Search for the cell housing the specified text and yield its [x, y] center coordinate. 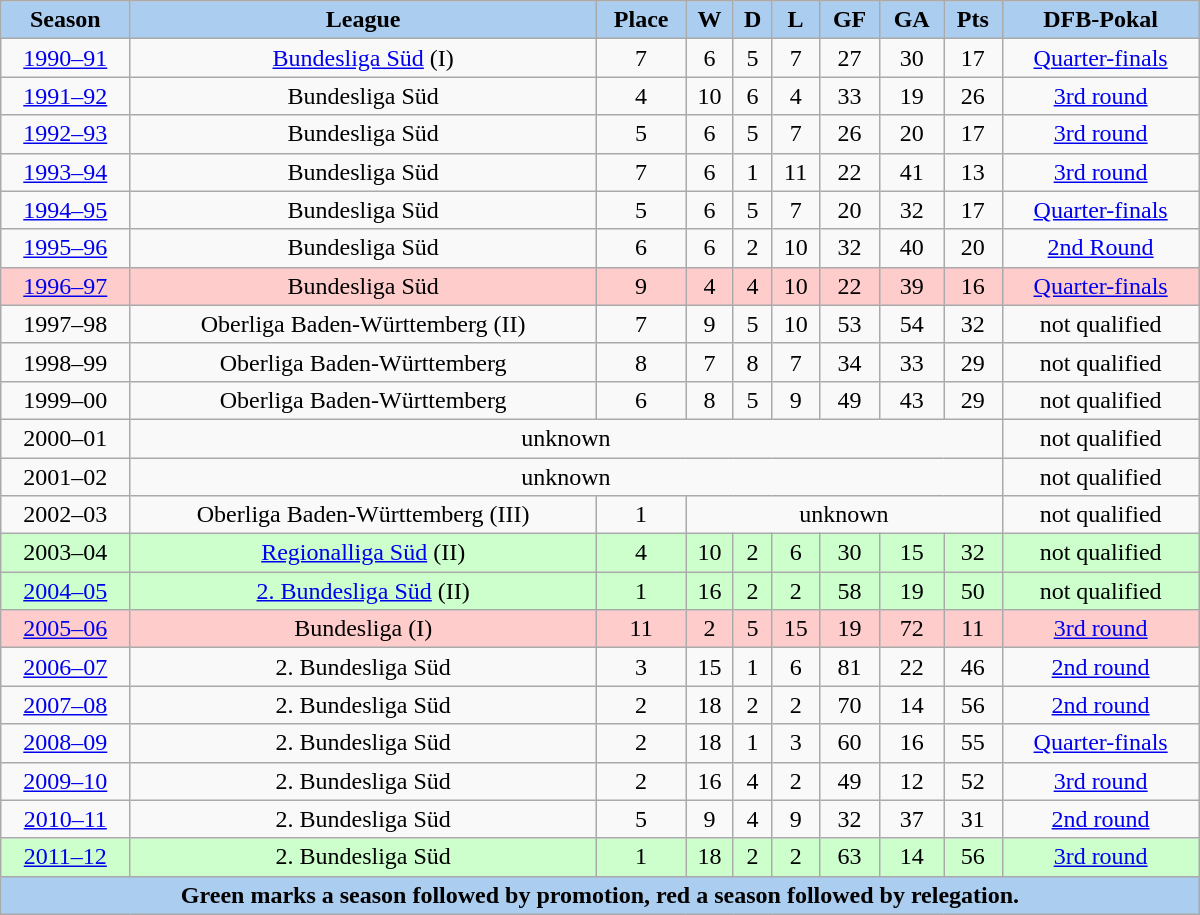
2010–11 [66, 819]
34 [849, 362]
50 [973, 591]
1990–91 [66, 58]
2005–06 [66, 629]
Oberliga Baden-Württemberg (III) [364, 515]
2011–12 [66, 857]
72 [912, 629]
31 [973, 819]
1995–96 [66, 248]
1997–98 [66, 324]
Place [642, 20]
58 [849, 591]
81 [849, 667]
Oberliga Baden-Württemberg (II) [364, 324]
60 [849, 743]
DFB-Pokal [1100, 20]
2004–05 [66, 591]
2009–10 [66, 781]
1992–93 [66, 134]
2007–08 [66, 705]
2006–07 [66, 667]
53 [849, 324]
13 [973, 172]
W [710, 20]
37 [912, 819]
39 [912, 286]
D [752, 20]
52 [973, 781]
2. Bundesliga Süd (II) [364, 591]
League [364, 20]
41 [912, 172]
Pts [973, 20]
Bundesliga Süd (I) [364, 58]
40 [912, 248]
L [796, 20]
46 [973, 667]
1994–95 [66, 210]
GF [849, 20]
54 [912, 324]
2000–01 [66, 438]
43 [912, 400]
2nd Round [1100, 248]
55 [973, 743]
Regionalliga Süd (II) [364, 553]
70 [849, 705]
2008–09 [66, 743]
2003–04 [66, 553]
1999–00 [66, 400]
63 [849, 857]
Season [66, 20]
27 [849, 58]
2002–03 [66, 515]
2001–02 [66, 477]
GA [912, 20]
1998–99 [66, 362]
1991–92 [66, 96]
12 [912, 781]
Bundesliga (I) [364, 629]
Green marks a season followed by promotion, red a season followed by relegation. [600, 895]
1993–94 [66, 172]
1996–97 [66, 286]
